Pinpoint the cell where the given text exists, returning its [X, Y] midpoint coordinate. 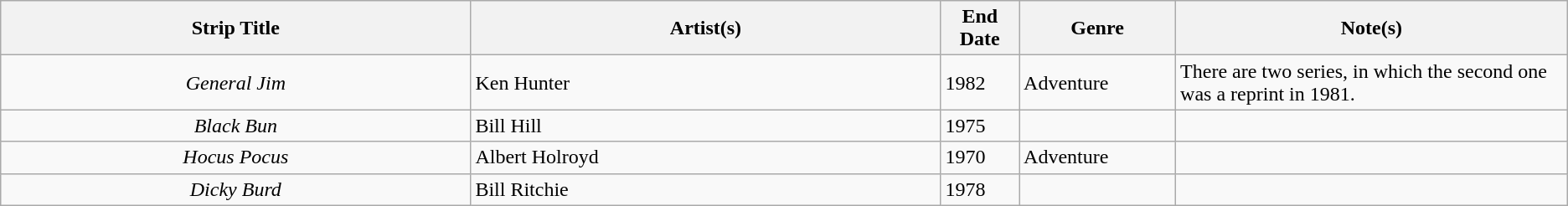
There are two series, in which the second one was a reprint in 1981. [1372, 82]
Black Bun [236, 126]
Bill Ritchie [705, 189]
Ken Hunter [705, 82]
Artist(s) [705, 28]
1970 [980, 157]
Strip Title [236, 28]
End Date [980, 28]
Dicky Burd [236, 189]
Albert Holroyd [705, 157]
General Jim [236, 82]
Genre [1097, 28]
1975 [980, 126]
1978 [980, 189]
Note(s) [1372, 28]
1982 [980, 82]
Bill Hill [705, 126]
Hocus Pocus [236, 157]
